Identify which cell holds the provided text, then report its (x, y) central coordinate. 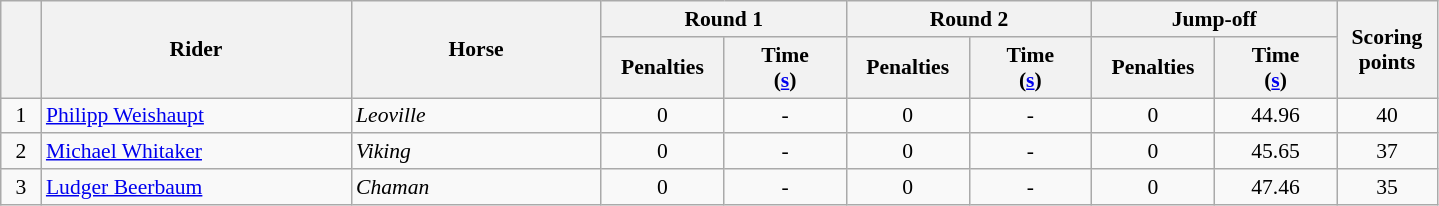
Rider (196, 50)
Horse (476, 50)
Michael Whitaker (196, 152)
40 (1387, 116)
Scoringpoints (1387, 50)
1 (21, 116)
45.65 (1276, 152)
2 (21, 152)
37 (1387, 152)
Viking (476, 152)
Round 1 (724, 19)
Jump-off (1214, 19)
47.46 (1276, 187)
44.96 (1276, 116)
Ludger Beerbaum (196, 187)
Philipp Weishaupt (196, 116)
Round 2 (968, 19)
Chaman (476, 187)
Leoville (476, 116)
35 (1387, 187)
3 (21, 187)
